Scan for the cell matching the given text and deliver its [X, Y] coordinate at center. 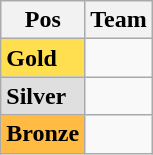
Gold [43, 58]
Silver [43, 96]
Bronze [43, 134]
Team [119, 20]
Pos [43, 20]
